Output the [x, y] coordinate of the center of the cell containing the given text.  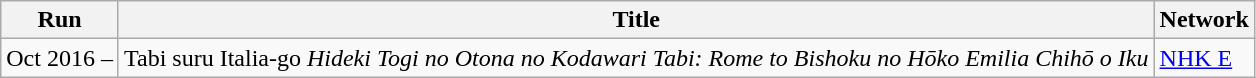
Tabi suru Italia-go Hideki Togi no Otona no Kodawari Tabi: Rome to Bishoku no Hōko Emilia Chihō o Iku [636, 58]
Oct 2016 – [60, 58]
NHK E [1204, 58]
Network [1204, 20]
Run [60, 20]
Title [636, 20]
